Provide the (X, Y) coordinate of the cell's center where the given text is located.  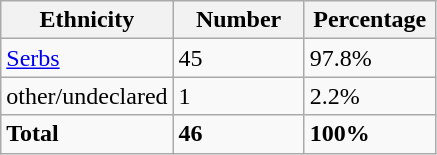
45 (238, 58)
Serbs (87, 58)
Percentage (370, 20)
Ethnicity (87, 20)
other/undeclared (87, 96)
Total (87, 134)
1 (238, 96)
100% (370, 134)
2.2% (370, 96)
97.8% (370, 58)
46 (238, 134)
Number (238, 20)
